Return [x, y] of the center of cell containing provided text 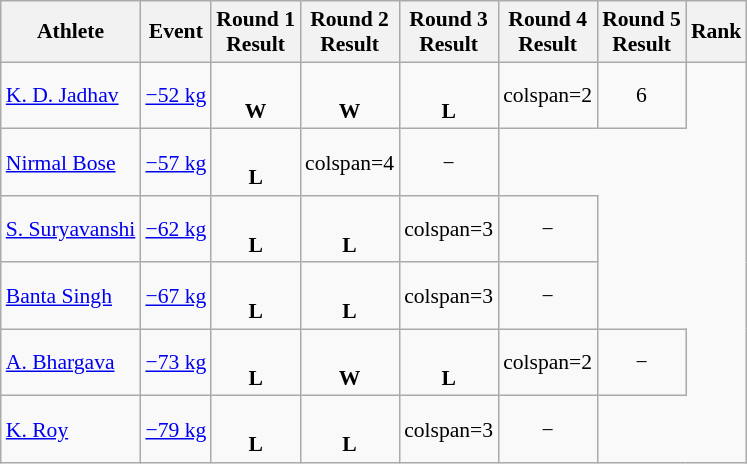
S. Suryavanshi [71, 230]
−52 kg [176, 96]
Round 3Result [448, 32]
Athlete [71, 32]
Banta Singh [71, 296]
Round 1Result [256, 32]
colspan=4 [350, 162]
−62 kg [176, 230]
−67 kg [176, 296]
Nirmal Bose [71, 162]
Round 4Result [548, 32]
K. D. Jadhav [71, 96]
Round 5Result [642, 32]
6 [642, 96]
K. Roy [71, 430]
Event [176, 32]
−79 kg [176, 430]
−73 kg [176, 364]
Rank [716, 32]
Round 2Result [350, 32]
A. Bhargava [71, 364]
−57 kg [176, 162]
